Identify which cell holds the provided text, then report its [X, Y] central coordinate. 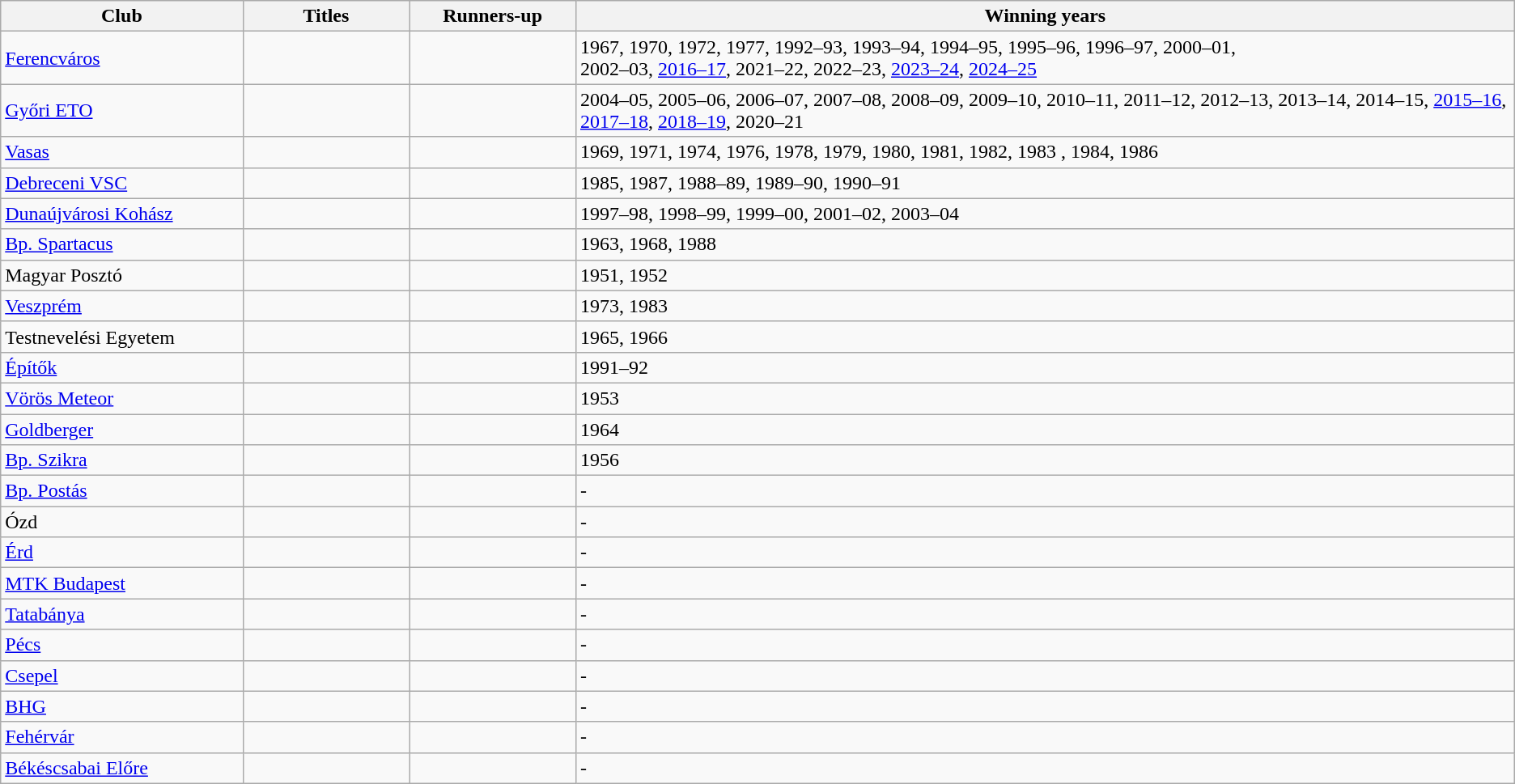
1985, 1987, 1988–89, 1989–90, 1990–91 [1045, 183]
Csepel [121, 676]
1991–92 [1045, 367]
1951, 1952 [1045, 275]
Építők [121, 367]
Fehérvár [121, 737]
Club [121, 16]
Ózd [121, 522]
Veszprém [121, 306]
Testnevelési Egyetem [121, 337]
MTK Budapest [121, 583]
2004–05, 2005–06, 2006–07, 2007–08, 2008–09, 2009–10, 2010–11, 2011–12, 2012–13, 2013–14, 2014–15, 2015–16, 2017–18, 2018–19, 2020–21 [1045, 110]
Pécs [121, 645]
1963, 1968, 1988 [1045, 244]
Ferencváros [121, 58]
1967, 1970, 1972, 1977, 1992–93, 1993–94, 1994–95, 1995–96, 1996–97, 2000–01,2002–03, 2016–17, 2021–22, 2022–23, 2023–24, 2024–25 [1045, 58]
Debreceni VSC [121, 183]
Bp. Spartacus [121, 244]
Vörös Meteor [121, 398]
1964 [1045, 430]
Magyar Posztó [121, 275]
1965, 1966 [1045, 337]
Vasas [121, 152]
1997–98, 1998–99, 1999–00, 2001–02, 2003–04 [1045, 214]
Dunaújvárosi Kohász [121, 214]
Titles [326, 16]
Békéscsabai Előre [121, 768]
Goldberger [121, 430]
Bp. Szikra [121, 460]
Runners-up [493, 16]
Tatabánya [121, 614]
Érd [121, 553]
1969, 1971, 1974, 1976, 1978, 1979, 1980, 1981, 1982, 1983 , 1984, 1986 [1045, 152]
Bp. Postás [121, 491]
1956 [1045, 460]
1953 [1045, 398]
BHG [121, 706]
Győri ETO [121, 110]
1973, 1983 [1045, 306]
Winning years [1045, 16]
